Return [x, y] of the center of cell containing provided text 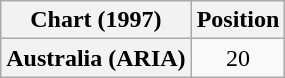
Position [238, 20]
20 [238, 58]
Chart (1997) [96, 20]
Australia (ARIA) [96, 58]
